Return (x, y) of the center of cell containing provided text 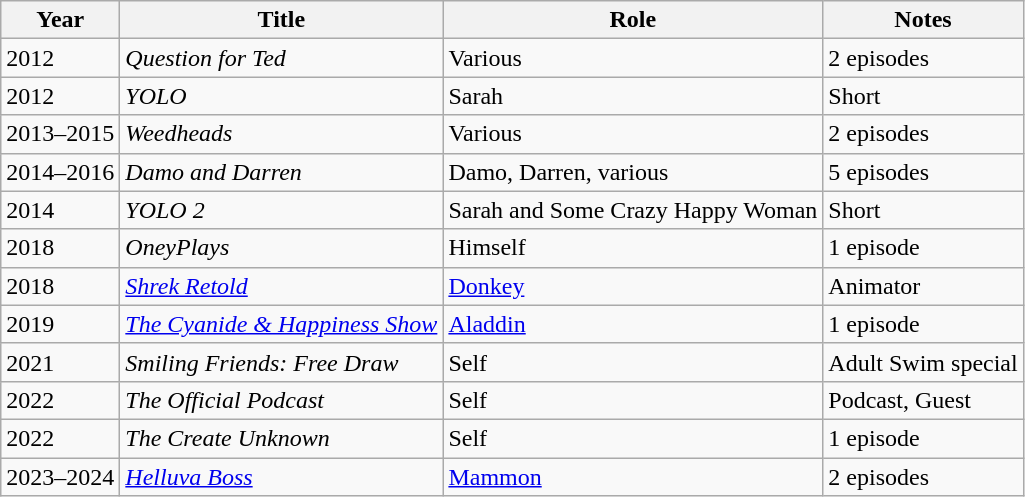
Title (282, 20)
2014–2016 (60, 172)
Podcast, Guest (923, 400)
Himself (633, 248)
2021 (60, 362)
Donkey (633, 286)
Shrek Retold (282, 286)
Sarah (633, 96)
Role (633, 20)
YOLO 2 (282, 210)
OneyPlays (282, 248)
Aladdin (633, 324)
Notes (923, 20)
5 episodes (923, 172)
Question for Ted (282, 58)
The Cyanide & Happiness Show (282, 324)
YOLO (282, 96)
Sarah and Some Crazy Happy Woman (633, 210)
Helluva Boss (282, 477)
2023–2024 (60, 477)
Damo and Darren (282, 172)
Damo, Darren, various (633, 172)
2019 (60, 324)
Adult Swim special (923, 362)
Year (60, 20)
Mammon (633, 477)
Smiling Friends: Free Draw (282, 362)
Weedheads (282, 134)
2013–2015 (60, 134)
2014 (60, 210)
Animator (923, 286)
The Official Podcast (282, 400)
The Create Unknown (282, 438)
